Find where the given text appears and provide that cell's center as [x, y] coordinate. 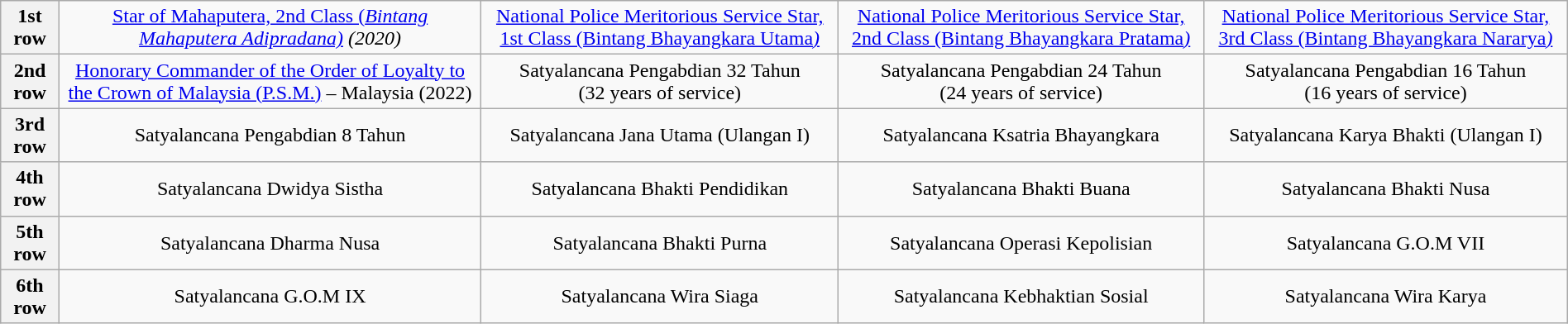
Satyalancana Bhakti Pendidikan [660, 188]
Satyalancana Kebhaktian Sosial [1021, 296]
Satyalancana G.O.M VII [1386, 243]
National Police Meritorious Service Star, 3rd Class (Bintang Bhayangkara Nararya) [1386, 28]
National Police Meritorious Service Star, 1st Class (Bintang Bhayangkara Utama) [660, 28]
Satyalancana Bhakti Buana [1021, 188]
Satyalancana G.O.M IX [270, 296]
Honorary Commander of the Order of Loyalty to the Crown of Malaysia (P.S.M.) – Malaysia (2022) [270, 81]
4th row [30, 188]
Satyalancana Bhakti Nusa [1386, 188]
Satyalancana Pengabdian 16 Tahun(16 years of service) [1386, 81]
Satyalancana Karya Bhakti (Ulangan I) [1386, 136]
Satyalancana Operasi Kepolisian [1021, 243]
Satyalancana Wira Siaga [660, 296]
Satyalancana Wira Karya [1386, 296]
Satyalancana Dwidya Sistha [270, 188]
1st row [30, 28]
Satyalancana Ksatria Bhayangkara [1021, 136]
Satyalancana Pengabdian 32 Tahun(32 years of service) [660, 81]
Satyalancana Pengabdian 8 Tahun [270, 136]
5th row [30, 243]
National Police Meritorious Service Star, 2nd Class (Bintang Bhayangkara Pratama) [1021, 28]
Satyalancana Jana Utama (Ulangan I) [660, 136]
2nd row [30, 81]
6th row [30, 296]
Satyalancana Pengabdian 24 Tahun(24 years of service) [1021, 81]
3rd row [30, 136]
Star of Mahaputera, 2nd Class (Bintang Mahaputera Adipradana) (2020) [270, 28]
Satyalancana Bhakti Purna [660, 243]
Satyalancana Dharma Nusa [270, 243]
